Identify which cell holds the provided text, then report its [x, y] central coordinate. 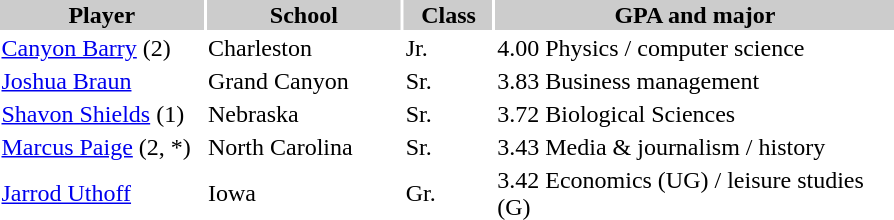
GPA and major [695, 15]
Canyon Barry (2) [102, 48]
Player [102, 15]
Grand Canyon [304, 81]
Marcus Paige (2, *) [102, 147]
4.00 Physics / computer science [695, 48]
North Carolina [304, 147]
3.83 Business management [695, 81]
Charleston [304, 48]
Nebraska [304, 114]
3.43 Media & journalism / history [695, 147]
Joshua Braun [102, 81]
3.72 Biological Sciences [695, 114]
Jr. [448, 48]
Class [448, 15]
Shavon Shields (1) [102, 114]
School [304, 15]
